For the text-containing cell, return its midpoint in (x, y) coordinate format. 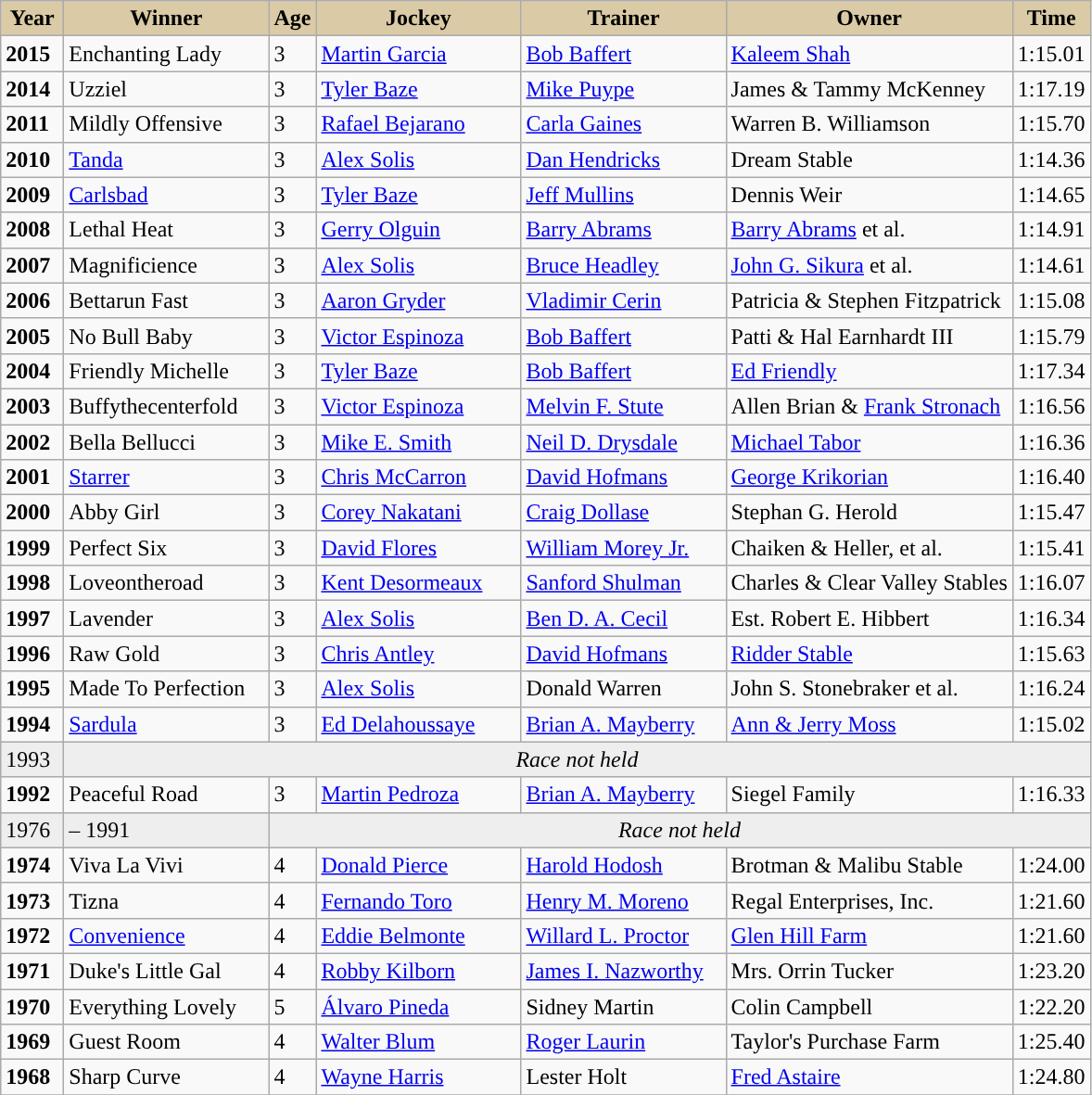
Donald Pierce (419, 865)
Bella Bellucci (167, 442)
James & Tammy McKenney (870, 89)
Duke's Little Gal (167, 971)
Charles & Clear Valley Stables (870, 583)
1971 (32, 971)
1:15.79 (1051, 336)
James I. Nazworthy (623, 971)
1:16.33 (1051, 795)
George Krikorian (870, 477)
Sharp Curve (167, 1077)
Corey Nakatani (419, 513)
Taylor's Purchase Farm (870, 1042)
Ben D. A. Cecil (623, 618)
1993 (32, 759)
Lester Holt (623, 1077)
Siegel Family (870, 795)
Rafael Bejarano (419, 124)
1:24.80 (1051, 1077)
1:23.20 (1051, 971)
1999 (32, 548)
Loveontheroad (167, 583)
Jockey (419, 19)
1:17.34 (1051, 371)
Patti & Hal Earnhardt III (870, 336)
Brotman & Malibu Stable (870, 865)
Eddie Belmonte (419, 936)
Walter Blum (419, 1042)
1995 (32, 689)
1:15.01 (1051, 54)
Ridder Stable (870, 654)
2001 (32, 477)
1:22.20 (1051, 1006)
Craig Dollase (623, 513)
Fred Astaire (870, 1077)
Kaleem Shah (870, 54)
Glen Hill Farm (870, 936)
Made To Perfection (167, 689)
1968 (32, 1077)
1994 (32, 724)
1972 (32, 936)
Ed Friendly (870, 371)
2000 (32, 513)
John S. Stonebraker et al. (870, 689)
Dream Stable (870, 159)
Lavender (167, 618)
2008 (32, 230)
Neil D. Drysdale (623, 442)
Guest Room (167, 1042)
Willard L. Proctor (623, 936)
2015 (32, 54)
Sanford Shulman (623, 583)
1:24.00 (1051, 865)
1:16.36 (1051, 442)
1:25.40 (1051, 1042)
1:14.61 (1051, 265)
Est. Robert E. Hibbert (870, 618)
Chris McCarron (419, 477)
2009 (32, 195)
1:16.56 (1051, 406)
Martin Pedroza (419, 795)
Harold Hodosh (623, 865)
Mike E. Smith (419, 442)
Sardula (167, 724)
1:15.70 (1051, 124)
Lethal Heat (167, 230)
Dennis Weir (870, 195)
Friendly Michelle (167, 371)
1969 (32, 1042)
Buffythecenterfold (167, 406)
Magnificience (167, 265)
1:15.41 (1051, 548)
2006 (32, 300)
2002 (32, 442)
Age (293, 19)
Fernando Toro (419, 900)
Donald Warren (623, 689)
1970 (32, 1006)
2003 (32, 406)
1:17.19 (1051, 89)
Time (1051, 19)
Chaiken & Heller, et al. (870, 548)
Convenience (167, 936)
2004 (32, 371)
Year (32, 19)
1:15.02 (1051, 724)
Robby Kilborn (419, 971)
Viva La Vivi (167, 865)
Tanda (167, 159)
Aaron Gryder (419, 300)
David Flores (419, 548)
Ed Delahoussaye (419, 724)
1:16.07 (1051, 583)
Raw Gold (167, 654)
Enchanting Lady (167, 54)
John G. Sikura et al. (870, 265)
1973 (32, 900)
Mrs. Orrin Tucker (870, 971)
1:15.63 (1051, 654)
Stephan G. Herold (870, 513)
Barry Abrams (623, 230)
Ann & Jerry Moss (870, 724)
2011 (32, 124)
1:14.36 (1051, 159)
Sidney Martin (623, 1006)
1:15.08 (1051, 300)
1997 (32, 618)
Colin Campbell (870, 1006)
Henry M. Moreno (623, 900)
Álvaro Pineda (419, 1006)
Chris Antley (419, 654)
– 1991 (167, 830)
No Bull Baby (167, 336)
1:14.91 (1051, 230)
Dan Hendricks (623, 159)
Patricia & Stephen Fitzpatrick (870, 300)
2014 (32, 89)
Mildly Offensive (167, 124)
Mike Puype (623, 89)
Carla Gaines (623, 124)
Trainer (623, 19)
Tizna (167, 900)
Regal Enterprises, Inc. (870, 900)
Gerry Olguin (419, 230)
1:16.34 (1051, 618)
1:16.24 (1051, 689)
2005 (32, 336)
Vladimir Cerin (623, 300)
5 (293, 1006)
2010 (32, 159)
Starrer (167, 477)
Abby Girl (167, 513)
Everything Lovely (167, 1006)
Winner (167, 19)
1:16.40 (1051, 477)
1:14.65 (1051, 195)
Melvin F. Stute (623, 406)
Wayne Harris (419, 1077)
Kent Desormeaux (419, 583)
William Morey Jr. (623, 548)
1992 (32, 795)
Michael Tabor (870, 442)
Roger Laurin (623, 1042)
Allen Brian & Frank Stronach (870, 406)
Warren B. Williamson (870, 124)
2007 (32, 265)
Perfect Six (167, 548)
Jeff Mullins (623, 195)
Martin Garcia (419, 54)
1998 (32, 583)
1:15.47 (1051, 513)
1996 (32, 654)
1976 (32, 830)
Bruce Headley (623, 265)
Uzziel (167, 89)
Owner (870, 19)
1974 (32, 865)
Peaceful Road (167, 795)
Carlsbad (167, 195)
Barry Abrams et al. (870, 230)
Bettarun Fast (167, 300)
